Return [X, Y] of the center of cell containing provided text 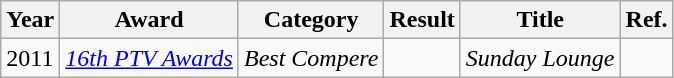
Title [540, 20]
Category [310, 20]
16th PTV Awards [150, 58]
Year [30, 20]
2011 [30, 58]
Sunday Lounge [540, 58]
Best Compere [310, 58]
Ref. [646, 20]
Result [422, 20]
Award [150, 20]
